Capture the cell that displays the provided text and extract its (X, Y) central coordinate. 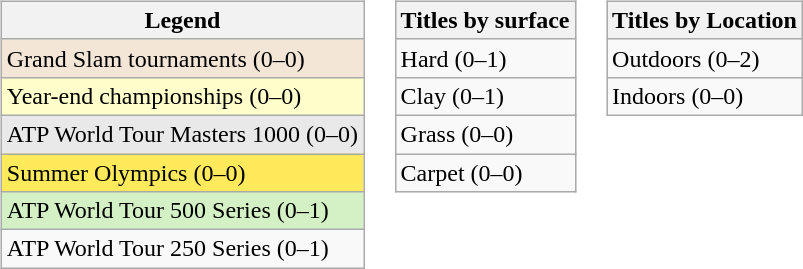
ATP World Tour 500 Series (0–1) (182, 211)
Year-end championships (0–0) (182, 96)
Carpet (0–0) (485, 173)
Clay (0–1) (485, 96)
ATP World Tour 250 Series (0–1) (182, 249)
Summer Olympics (0–0) (182, 173)
Legend (182, 20)
Titles by Location (705, 20)
Grand Slam tournaments (0–0) (182, 58)
Titles by surface (485, 20)
ATP World Tour Masters 1000 (0–0) (182, 134)
Hard (0–1) (485, 58)
Outdoors (0–2) (705, 58)
Indoors (0–0) (705, 96)
Grass (0–0) (485, 134)
